Search for the cell housing the specified text and yield its (X, Y) center coordinate. 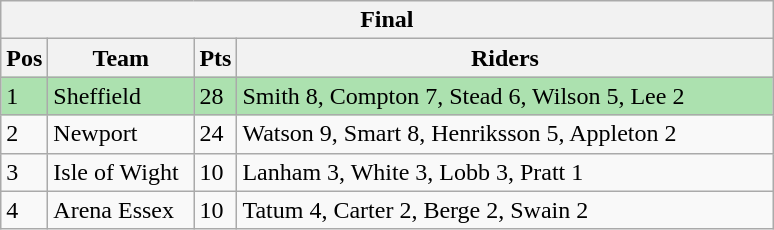
1 (24, 96)
Watson 9, Smart 8, Henriksson 5, Appleton 2 (505, 134)
2 (24, 134)
Isle of Wight (121, 172)
4 (24, 210)
28 (216, 96)
24 (216, 134)
Tatum 4, Carter 2, Berge 2, Swain 2 (505, 210)
Pos (24, 58)
Final (387, 20)
Riders (505, 58)
Pts (216, 58)
Smith 8, Compton 7, Stead 6, Wilson 5, Lee 2 (505, 96)
Arena Essex (121, 210)
Team (121, 58)
Newport (121, 134)
3 (24, 172)
Lanham 3, White 3, Lobb 3, Pratt 1 (505, 172)
Sheffield (121, 96)
